Determine the [X, Y] coordinate at the center of the cell enclosing the given text.  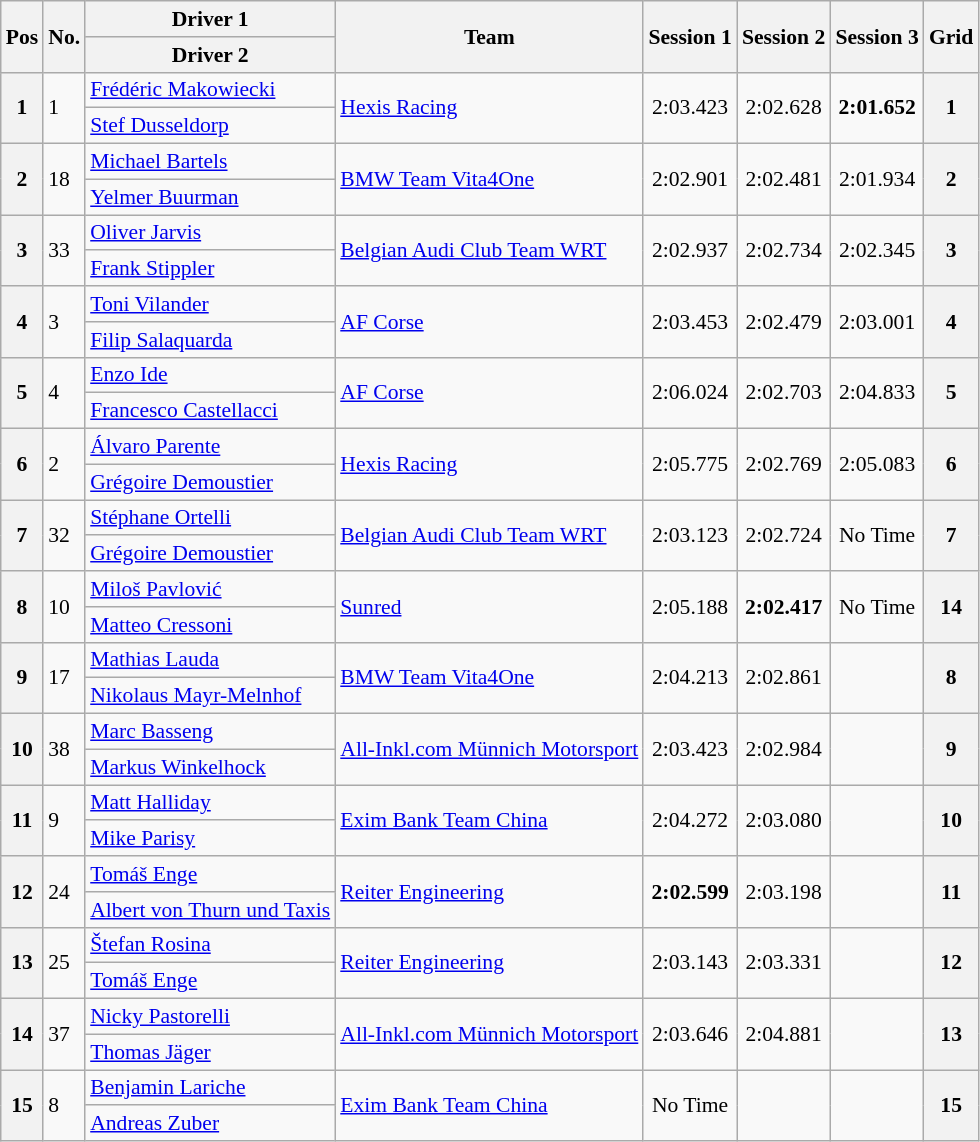
Benjamin Lariche [210, 1088]
2:05.775 [690, 464]
Team [489, 36]
Toni Vilander [210, 304]
Mike Parisy [210, 839]
2:02.479 [784, 322]
Enzo Ide [210, 375]
Stef Dusseldorp [210, 126]
Sunred [489, 606]
2:02.628 [784, 108]
Andreas Zuber [210, 1124]
Nicky Pastorelli [210, 1017]
Markus Winkelhock [210, 767]
2:05.188 [690, 606]
2:01.934 [877, 180]
24 [64, 892]
Marc Basseng [210, 732]
Filip Salaquarda [210, 340]
2:02.901 [690, 180]
Albert von Thurn und Taxis [210, 910]
Oliver Jarvis [210, 233]
Session 3 [877, 36]
Nikolaus Mayr-Melnhof [210, 696]
2:03.001 [877, 322]
Miloš Pavlović [210, 589]
2:02.861 [784, 678]
2:06.024 [690, 392]
Pos [22, 36]
2:03.123 [690, 536]
18 [64, 180]
33 [64, 250]
Štefan Rosina [210, 945]
2:04.881 [784, 1034]
2:04.833 [877, 392]
Stéphane Ortelli [210, 518]
No. [64, 36]
Yelmer Buurman [210, 197]
25 [64, 962]
Session 2 [784, 36]
Matt Halliday [210, 803]
2:02.481 [784, 180]
Frédéric Makowiecki [210, 90]
2:02.599 [690, 892]
2:02.769 [784, 464]
2:02.724 [784, 536]
Session 1 [690, 36]
2:02.984 [784, 750]
Grid [952, 36]
17 [64, 678]
Matteo Cressoni [210, 625]
2:04.213 [690, 678]
Thomas Jäger [210, 1052]
Driver 1 [210, 19]
38 [64, 750]
Michael Bartels [210, 162]
2:02.734 [784, 250]
2:03.453 [690, 322]
2:01.652 [877, 108]
Álvaro Parente [210, 447]
2:03.646 [690, 1034]
2:02.345 [877, 250]
Francesco Castellacci [210, 411]
Mathias Lauda [210, 660]
2:05.083 [877, 464]
2:03.331 [784, 962]
2:03.143 [690, 962]
37 [64, 1034]
Driver 2 [210, 55]
2:02.937 [690, 250]
Frank Stippler [210, 269]
2:02.703 [784, 392]
2:04.272 [690, 820]
2:03.198 [784, 892]
2:03.080 [784, 820]
32 [64, 536]
2:02.417 [784, 606]
